Detect which cell encompasses the target text, then output its (X, Y) center coordinate. 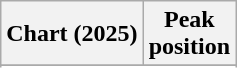
Peakposition (189, 34)
Chart (2025) (72, 34)
